Find where the given text appears and provide that cell's center as [X, Y] coordinate. 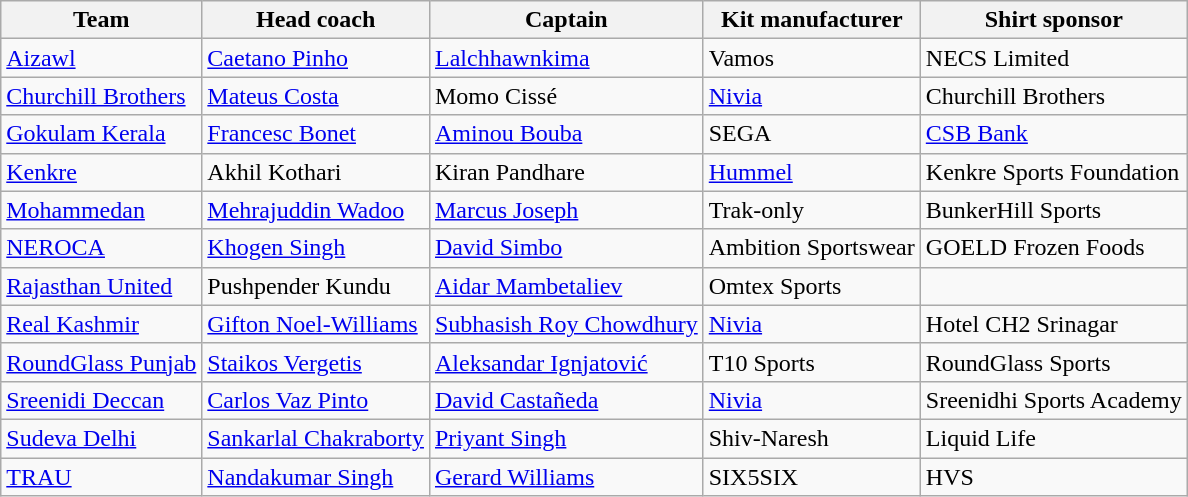
Sudeva Delhi [102, 438]
RoundGlass Sports [1054, 362]
Hotel CH2 Srinagar [1054, 324]
HVS [1054, 477]
Caetano Pinho [316, 58]
Rajasthan United [102, 286]
Mohammedan [102, 210]
Kiran Pandhare [566, 172]
Aleksandar Ignjatović [566, 362]
Team [102, 20]
SEGA [812, 134]
Sankarlal Chakraborty [316, 438]
GOELD Frozen Foods [1054, 248]
Sreenidhi Sports Academy [1054, 400]
NECS Limited [1054, 58]
TRAU [102, 477]
Vamos [812, 58]
Ambition Sportswear [812, 248]
Hummel [812, 172]
Mateus Costa [316, 96]
Sreenidi Deccan [102, 400]
Subhasish Roy Chowdhury [566, 324]
Marcus Joseph [566, 210]
T10 Sports [812, 362]
Khogen Singh [316, 248]
SIX5SIX [812, 477]
Captain [566, 20]
Real Kashmir [102, 324]
Priyant Singh [566, 438]
Aizawl [102, 58]
Trak-only [812, 210]
NEROCA [102, 248]
Liquid Life [1054, 438]
Gokulam Kerala [102, 134]
David Castañeda [566, 400]
Aminou Bouba [566, 134]
Staikos Vergetis [316, 362]
RoundGlass Punjab [102, 362]
Omtex Sports [812, 286]
Gifton Noel-Williams [316, 324]
CSB Bank [1054, 134]
Francesc Bonet [316, 134]
Kenkre Sports Foundation [1054, 172]
Gerard Williams [566, 477]
Akhil Kothari [316, 172]
Nandakumar Singh [316, 477]
BunkerHill Sports [1054, 210]
Carlos Vaz Pinto [316, 400]
Shiv-Naresh [812, 438]
David Simbo [566, 248]
Aidar Mambetaliev [566, 286]
Head coach [316, 20]
Shirt sponsor [1054, 20]
Kit manufacturer [812, 20]
Kenkre [102, 172]
Lalchhawnkima [566, 58]
Mehrajuddin Wadoo [316, 210]
Pushpender Kundu [316, 286]
Momo Cissé [566, 96]
